Return (X, Y) of the center of cell containing provided text 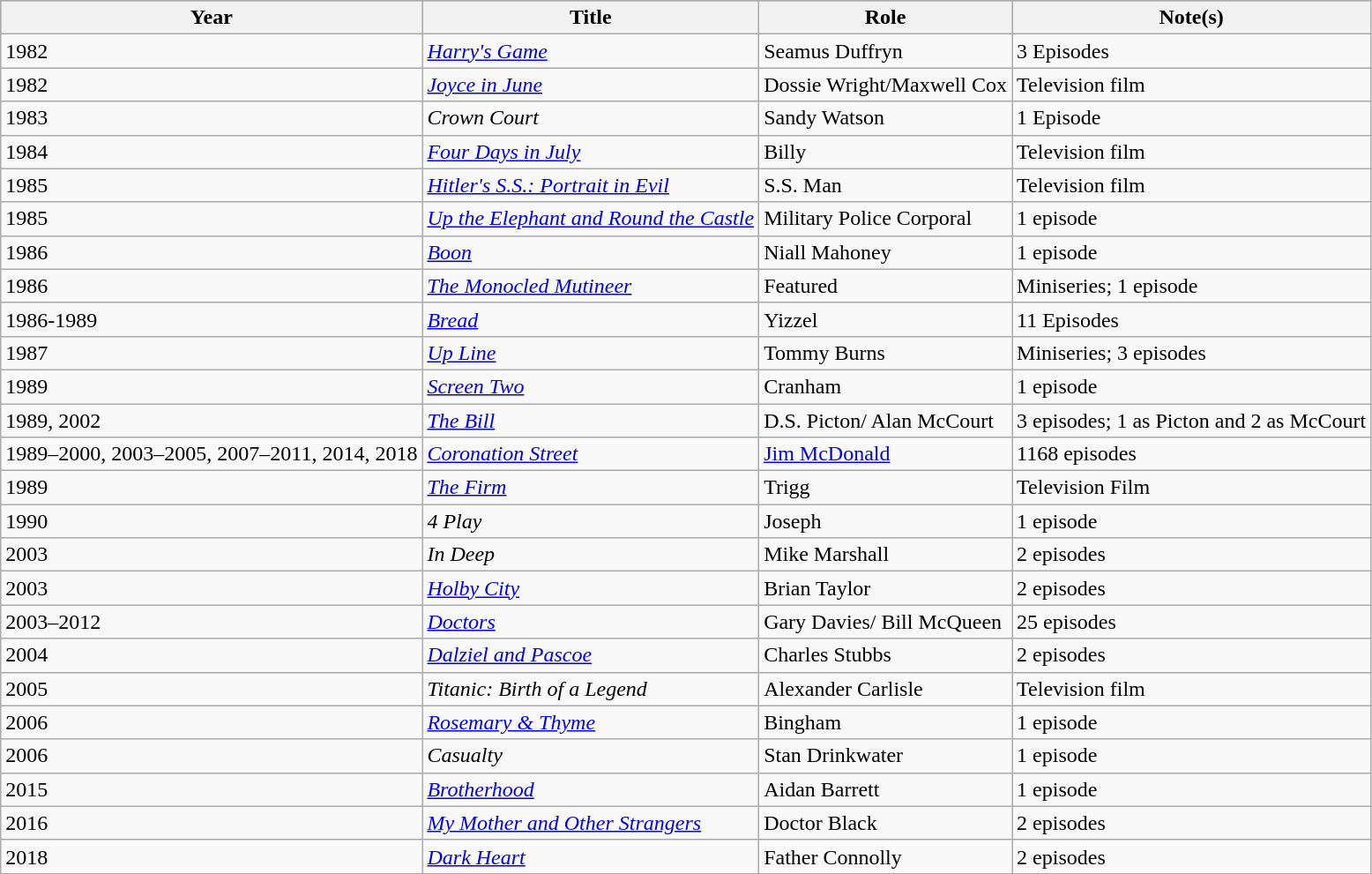
Bread (591, 319)
Billy (885, 152)
Featured (885, 286)
Title (591, 18)
Dossie Wright/Maxwell Cox (885, 85)
Up Line (591, 353)
Note(s) (1192, 18)
3 episodes; 1 as Picton and 2 as McCourt (1192, 421)
Rosemary & Thyme (591, 722)
Mike Marshall (885, 555)
2004 (212, 655)
Hitler's S.S.: Portrait in Evil (591, 185)
1986-1989 (212, 319)
1987 (212, 353)
The Bill (591, 421)
Brian Taylor (885, 588)
Brotherhood (591, 789)
Joyce in June (591, 85)
Year (212, 18)
Father Connolly (885, 856)
My Mother and Other Strangers (591, 823)
2005 (212, 689)
Gary Davies/ Bill McQueen (885, 622)
Dalziel and Pascoe (591, 655)
Cranham (885, 386)
Trigg (885, 488)
1990 (212, 521)
Up the Elephant and Round the Castle (591, 219)
Stan Drinkwater (885, 756)
1989, 2002 (212, 421)
Aidan Barrett (885, 789)
2003–2012 (212, 622)
Casualty (591, 756)
Doctor Black (885, 823)
Doctors (591, 622)
Miniseries; 1 episode (1192, 286)
Holby City (591, 588)
25 episodes (1192, 622)
1168 episodes (1192, 454)
Seamus Duffryn (885, 51)
Dark Heart (591, 856)
11 Episodes (1192, 319)
1984 (212, 152)
Sandy Watson (885, 118)
D.S. Picton/ Alan McCourt (885, 421)
The Firm (591, 488)
Niall Mahoney (885, 252)
Tommy Burns (885, 353)
Titanic: Birth of a Legend (591, 689)
2016 (212, 823)
In Deep (591, 555)
Boon (591, 252)
Television Film (1192, 488)
Bingham (885, 722)
Harry's Game (591, 51)
S.S. Man (885, 185)
Role (885, 18)
Four Days in July (591, 152)
Charles Stubbs (885, 655)
Yizzel (885, 319)
Miniseries; 3 episodes (1192, 353)
2015 (212, 789)
1 Episode (1192, 118)
Military Police Corporal (885, 219)
Coronation Street (591, 454)
Crown Court (591, 118)
Screen Two (591, 386)
2018 (212, 856)
3 Episodes (1192, 51)
1989–2000, 2003–2005, 2007–2011, 2014, 2018 (212, 454)
4 Play (591, 521)
The Monocled Mutineer (591, 286)
Jim McDonald (885, 454)
Joseph (885, 521)
1983 (212, 118)
Alexander Carlisle (885, 689)
